For the text-containing cell, return its midpoint in (x, y) coordinate format. 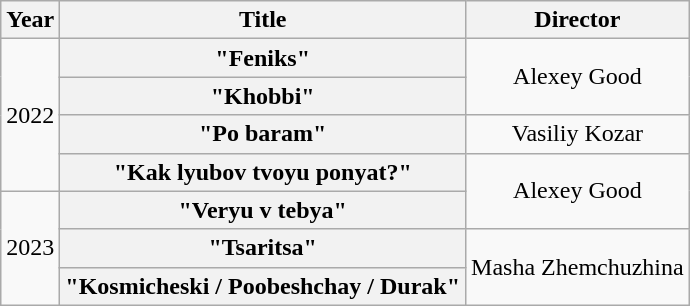
"Kosmicheski / Poobeshchay / Durak" (263, 286)
"Veryu v tebya" (263, 210)
Vasiliy Kozar (578, 134)
Title (263, 20)
"Kak lyubov tvoyu ponyat?" (263, 172)
"Po baram" (263, 134)
Masha Zhemchuzhina (578, 267)
Year (30, 20)
2023 (30, 248)
2022 (30, 115)
Director (578, 20)
"Khobbi" (263, 96)
"Tsaritsa" (263, 248)
"Feniks" (263, 58)
